Locate the cell with the specified text and output its [x, y] center coordinate. 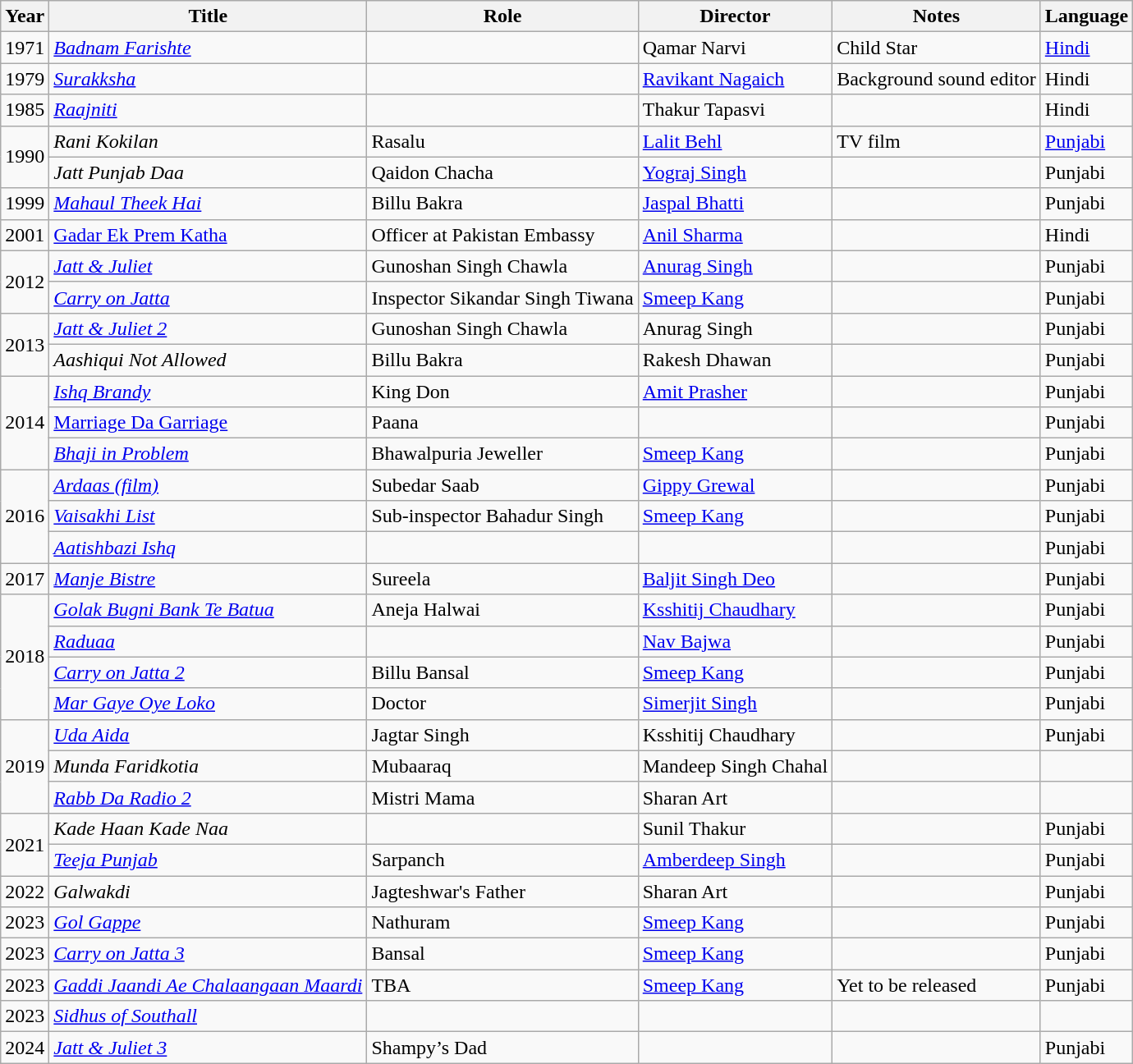
2016 [25, 516]
Mubaaraq [502, 766]
Bhaji in Problem [209, 454]
Gippy Grewal [735, 485]
Qamar Narvi [735, 48]
Amit Prasher [735, 392]
Doctor [502, 704]
Raajniti [209, 110]
Rakesh Dhawan [735, 360]
Ishq Brandy [209, 392]
Sunil Thakur [735, 828]
2001 [25, 235]
Anil Sharma [735, 235]
Mandeep Singh Chahal [735, 766]
Baljit Singh Deo [735, 579]
1979 [25, 79]
Officer at Pakistan Embassy [502, 235]
Aatishbazi Ishq [209, 548]
Kade Haan Kade Naa [209, 828]
Sidhus of Southall [209, 1016]
Jaspal Bhatti [735, 204]
Notes [937, 16]
Bhawalpuria Jeweller [502, 454]
Munda Faridkotia [209, 766]
Mahaul Theek Hai [209, 204]
Carry on Jatta [209, 297]
Jagteshwar's Father [502, 891]
Sarpanch [502, 860]
1999 [25, 204]
Gaddi Jaandi Ae Chalaangaan Maardi [209, 985]
Billu Bansal [502, 672]
Paana [502, 423]
1990 [25, 157]
Carry on Jatta 2 [209, 672]
Ardaas (film) [209, 485]
Rani Kokilan [209, 141]
Aneja Halwai [502, 610]
1985 [25, 110]
Shampy’s Dad [502, 1048]
Mar Gaye Oye Loko [209, 704]
Yograj Singh [735, 172]
Uda Aida [209, 735]
Mistri Mama [502, 797]
Child Star [937, 48]
Title [209, 16]
Surakksha [209, 79]
Year [25, 16]
Raduaa [209, 641]
Jatt Punjab Daa [209, 172]
Ravikant Nagaich [735, 79]
Carry on Jatta 3 [209, 954]
Gol Gappe [209, 923]
2022 [25, 891]
2019 [25, 766]
Amberdeep Singh [735, 860]
Subedar Saab [502, 485]
Galwakdi [209, 891]
Badnam Farishte [209, 48]
TBA [502, 985]
Nav Bajwa [735, 641]
Jatt & Juliet 2 [209, 328]
Qaidon Chacha [502, 172]
2012 [25, 282]
2024 [25, 1048]
Nathuram [502, 923]
Golak Bugni Bank Te Batua [209, 610]
2018 [25, 657]
Teeja Punjab [209, 860]
Sub-inspector Bahadur Singh [502, 516]
Thakur Tapasvi [735, 110]
2021 [25, 844]
Director [735, 16]
Sureela [502, 579]
Role [502, 16]
Aashiqui Not Allowed [209, 360]
Marriage Da Garriage [209, 423]
Yet to be released [937, 985]
Gadar Ek Prem Katha [209, 235]
Simerjit Singh [735, 704]
Jatt & Juliet [209, 266]
King Don [502, 392]
Rabb Da Radio 2 [209, 797]
1971 [25, 48]
Rasalu [502, 141]
Inspector Sikandar Singh Tiwana [502, 297]
Vaisakhi List [209, 516]
Bansal [502, 954]
Jagtar Singh [502, 735]
TV film [937, 141]
2013 [25, 344]
Language [1086, 16]
Background sound editor [937, 79]
Jatt & Juliet 3 [209, 1048]
Lalit Behl [735, 141]
2017 [25, 579]
Manje Bistre [209, 579]
2014 [25, 423]
